Capture the cell that displays the provided text and extract its [x, y] central coordinate. 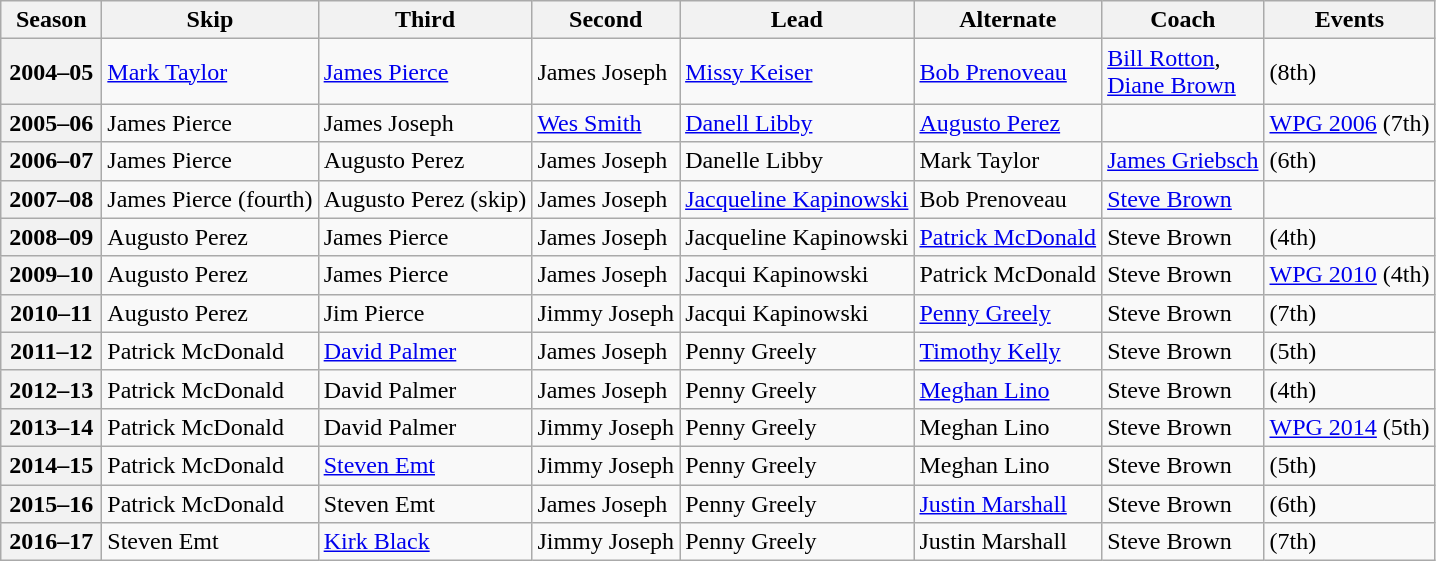
Augusto Perez (skip) [425, 199]
2009–10 [52, 275]
Second [606, 20]
Missy Keiser [797, 72]
Wes Smith [606, 123]
2012–13 [52, 389]
Danelle Libby [797, 161]
2006–07 [52, 161]
James Pierce (fourth) [210, 199]
2013–14 [52, 427]
Bill Rotton,Diane Brown [1183, 72]
(8th) [1350, 72]
2011–12 [52, 351]
Skip [210, 20]
Season [52, 20]
2014–15 [52, 465]
Danell Libby [797, 123]
2007–08 [52, 199]
2004–05 [52, 72]
Timothy Kelly [1008, 351]
2008–09 [52, 237]
Third [425, 20]
Events [1350, 20]
James Griebsch [1183, 161]
Coach [1183, 20]
WPG 2010 (4th) [1350, 275]
Lead [797, 20]
Kirk Black [425, 542]
2016–17 [52, 542]
Alternate [1008, 20]
WPG 2014 (5th) [1350, 427]
2015–16 [52, 503]
2005–06 [52, 123]
2010–11 [52, 313]
WPG 2006 (7th) [1350, 123]
Jim Pierce [425, 313]
